Search for the cell housing the specified text and yield its (x, y) center coordinate. 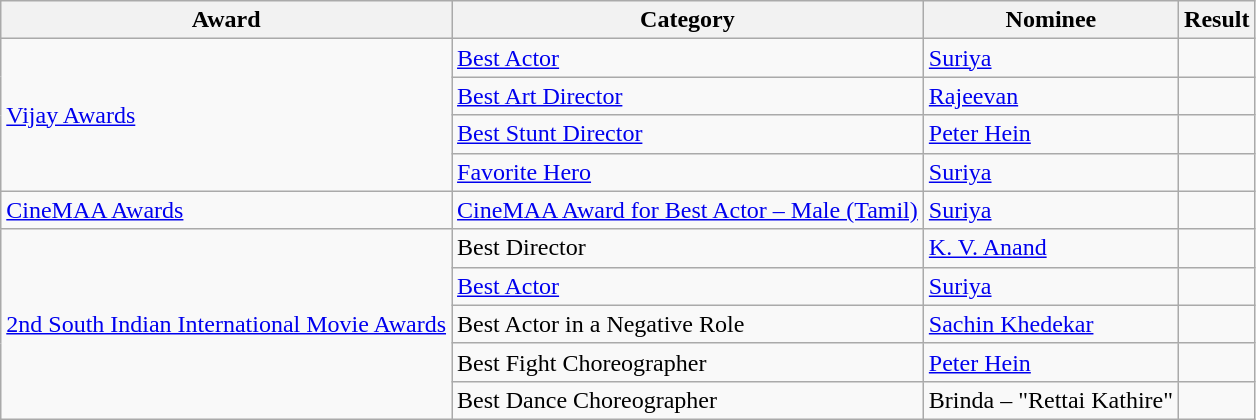
Sachin Khedekar (1050, 324)
CineMAA Award for Best Actor – Male (Tamil) (688, 210)
Nominee (1050, 20)
Favorite Hero (688, 172)
2nd South Indian International Movie Awards (226, 324)
Rajeevan (1050, 96)
Best Stunt Director (688, 134)
Category (688, 20)
Brinda – "Rettai Kathire" (1050, 400)
Best Director (688, 248)
Result (1217, 20)
K. V. Anand (1050, 248)
Best Dance Choreographer (688, 400)
Best Actor in a Negative Role (688, 324)
Vijay Awards (226, 115)
CineMAA Awards (226, 210)
Best Fight Choreographer (688, 362)
Award (226, 20)
Best Art Director (688, 96)
